Search for the cell housing the specified text and yield its [x, y] center coordinate. 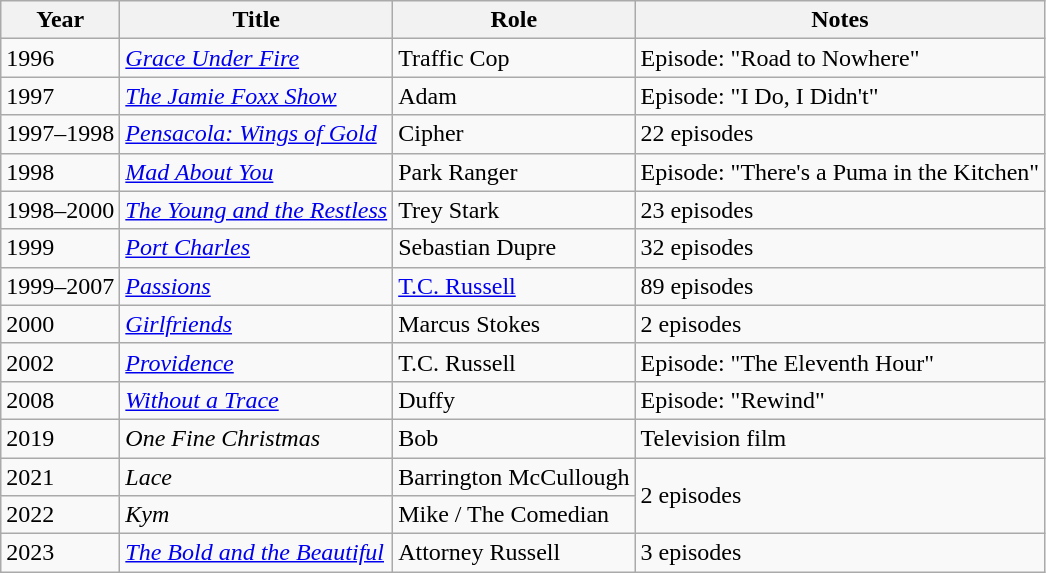
1998 [60, 172]
The Young and the Restless [256, 210]
Mike / The Comedian [514, 515]
Episode: "There's a Puma in the Kitchen" [840, 172]
Lace [256, 477]
1997–1998 [60, 134]
Without a Trace [256, 400]
Episode: "Road to Nowhere" [840, 58]
1996 [60, 58]
2021 [60, 477]
Title [256, 20]
Episode: "I Do, I Didn't" [840, 96]
Duffy [514, 400]
Port Charles [256, 248]
Mad About You [256, 172]
Role [514, 20]
Traffic Cop [514, 58]
22 episodes [840, 134]
2008 [60, 400]
One Fine Christmas [256, 438]
Sebastian Dupre [514, 248]
32 episodes [840, 248]
23 episodes [840, 210]
Attorney Russell [514, 553]
Kym [256, 515]
3 episodes [840, 553]
Cipher [514, 134]
The Jamie Foxx Show [256, 96]
Pensacola: Wings of Gold [256, 134]
89 episodes [840, 286]
Marcus Stokes [514, 324]
1997 [60, 96]
2022 [60, 515]
1999–2007 [60, 286]
Television film [840, 438]
1999 [60, 248]
Bob [514, 438]
Episode: "The Eleventh Hour" [840, 362]
2000 [60, 324]
The Bold and the Beautiful [256, 553]
2023 [60, 553]
Adam [514, 96]
Passions [256, 286]
Episode: "Rewind" [840, 400]
Girlfriends [256, 324]
2002 [60, 362]
Park Ranger [514, 172]
Trey Stark [514, 210]
Grace Under Fire [256, 58]
Year [60, 20]
Barrington McCullough [514, 477]
2019 [60, 438]
Notes [840, 20]
1998–2000 [60, 210]
Providence [256, 362]
